For the text-containing cell, return its midpoint in [x, y] coordinate format. 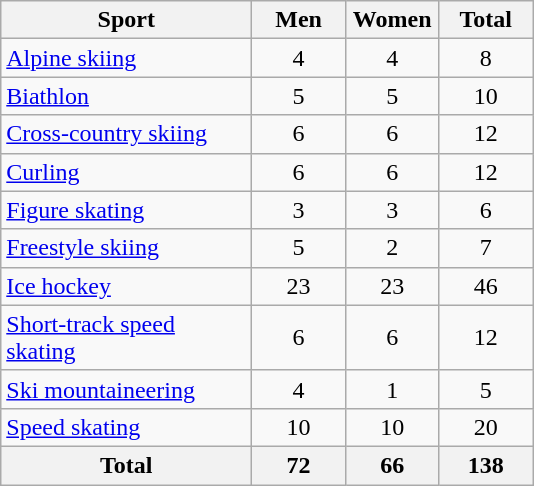
Curling [126, 172]
46 [486, 286]
Ski mountaineering [126, 389]
Biathlon [126, 96]
Short-track speed skating [126, 338]
72 [299, 465]
Men [299, 20]
Speed skating [126, 427]
Freestyle skiing [126, 248]
Sport [126, 20]
8 [486, 58]
20 [486, 427]
138 [486, 465]
7 [486, 248]
Figure skating [126, 210]
2 [392, 248]
Ice hockey [126, 286]
1 [392, 389]
Cross-country skiing [126, 134]
66 [392, 465]
Alpine skiing [126, 58]
Women [392, 20]
